Output the (x, y) coordinate of the center of the cell containing the given text.  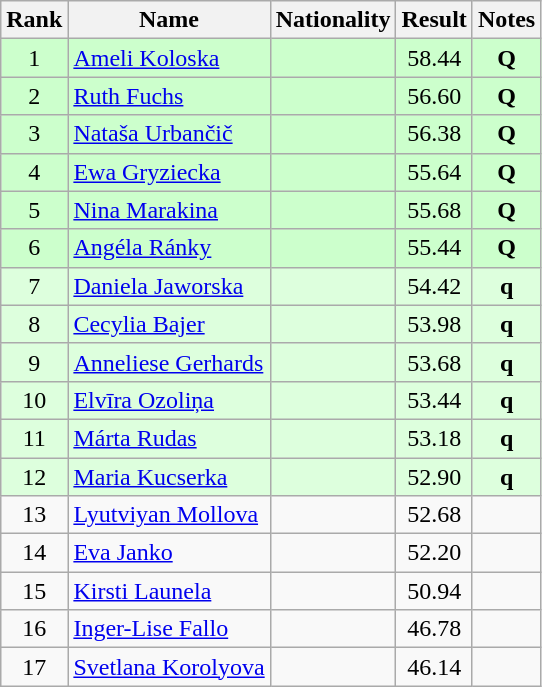
11 (34, 438)
46.78 (434, 629)
4 (34, 172)
13 (34, 515)
54.42 (434, 286)
56.60 (434, 96)
6 (34, 248)
Daniela Jaworska (169, 286)
Nataša Urbančič (169, 134)
14 (34, 553)
Nationality (333, 20)
56.38 (434, 134)
5 (34, 210)
Elvīra Ozoliņa (169, 400)
7 (34, 286)
Eva Janko (169, 553)
58.44 (434, 58)
8 (34, 324)
53.98 (434, 324)
Maria Kucserka (169, 477)
Ruth Fuchs (169, 96)
53.18 (434, 438)
Cecylia Bajer (169, 324)
52.68 (434, 515)
46.14 (434, 667)
Kirsti Launela (169, 591)
15 (34, 591)
55.44 (434, 248)
55.64 (434, 172)
Result (434, 20)
53.44 (434, 400)
Notes (506, 20)
Rank (34, 20)
Márta Rudas (169, 438)
Svetlana Korolyova (169, 667)
Nina Marakina (169, 210)
52.20 (434, 553)
50.94 (434, 591)
55.68 (434, 210)
16 (34, 629)
Ameli Koloska (169, 58)
Lyutviyan Mollova (169, 515)
Anneliese Gerhards (169, 362)
17 (34, 667)
10 (34, 400)
9 (34, 362)
53.68 (434, 362)
Angéla Ránky (169, 248)
12 (34, 477)
1 (34, 58)
Ewa Gryziecka (169, 172)
Inger-Lise Fallo (169, 629)
2 (34, 96)
3 (34, 134)
52.90 (434, 477)
Name (169, 20)
